Pinpoint the cell where the given text exists, returning its (X, Y) midpoint coordinate. 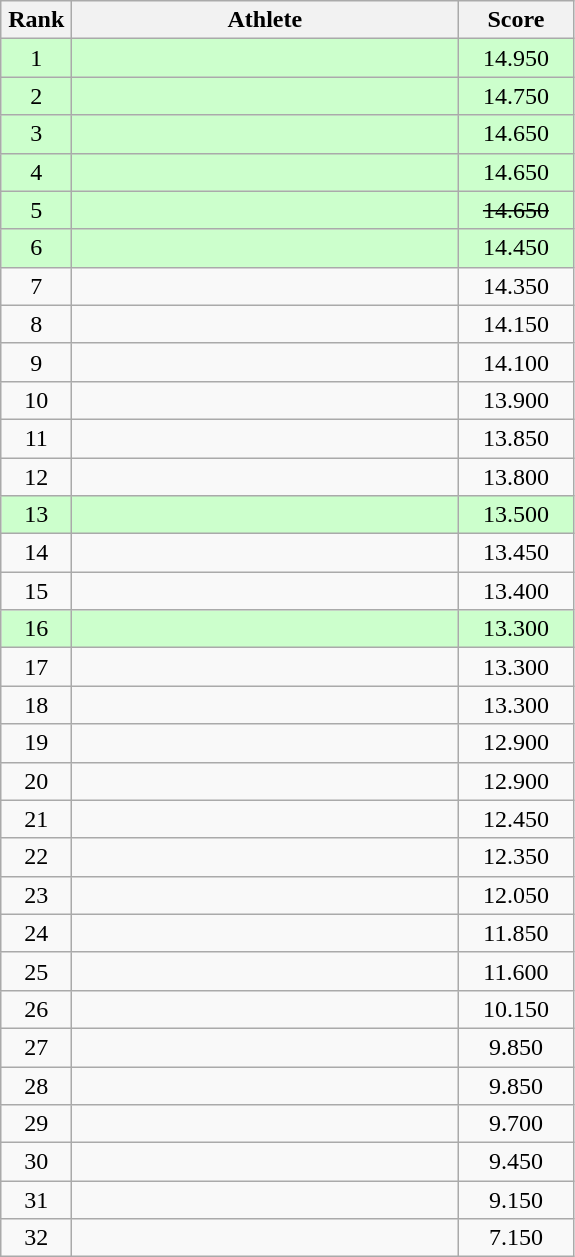
9.150 (516, 1200)
12 (36, 477)
21 (36, 819)
16 (36, 629)
22 (36, 857)
13.850 (516, 438)
11.600 (516, 971)
14.450 (516, 248)
24 (36, 933)
3 (36, 134)
14 (36, 553)
13.400 (516, 591)
9.700 (516, 1124)
10.150 (516, 1009)
14.750 (516, 96)
11 (36, 438)
20 (36, 781)
29 (36, 1124)
31 (36, 1200)
13 (36, 515)
12.350 (516, 857)
9 (36, 362)
28 (36, 1085)
18 (36, 705)
4 (36, 172)
13.450 (516, 553)
1 (36, 58)
Athlete (265, 20)
9.450 (516, 1162)
8 (36, 324)
10 (36, 400)
7 (36, 286)
Rank (36, 20)
5 (36, 210)
7.150 (516, 1238)
11.850 (516, 933)
14.150 (516, 324)
14.350 (516, 286)
26 (36, 1009)
2 (36, 96)
12.050 (516, 895)
Score (516, 20)
19 (36, 743)
12.450 (516, 819)
13.900 (516, 400)
27 (36, 1047)
25 (36, 971)
30 (36, 1162)
32 (36, 1238)
17 (36, 667)
13.500 (516, 515)
6 (36, 248)
13.800 (516, 477)
15 (36, 591)
14.950 (516, 58)
14.100 (516, 362)
23 (36, 895)
